Output the (X, Y) coordinate of the center of the cell containing the given text.  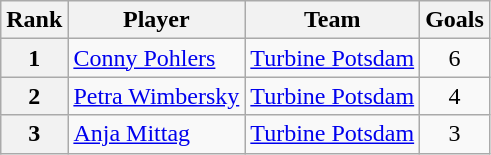
2 (34, 96)
Rank (34, 20)
6 (455, 58)
Anja Mittag (156, 134)
1 (34, 58)
Team (332, 20)
Petra Wimbersky (156, 96)
Player (156, 20)
4 (455, 96)
Conny Pohlers (156, 58)
Goals (455, 20)
